Determine the (X, Y) coordinate at the center of the cell enclosing the given text.  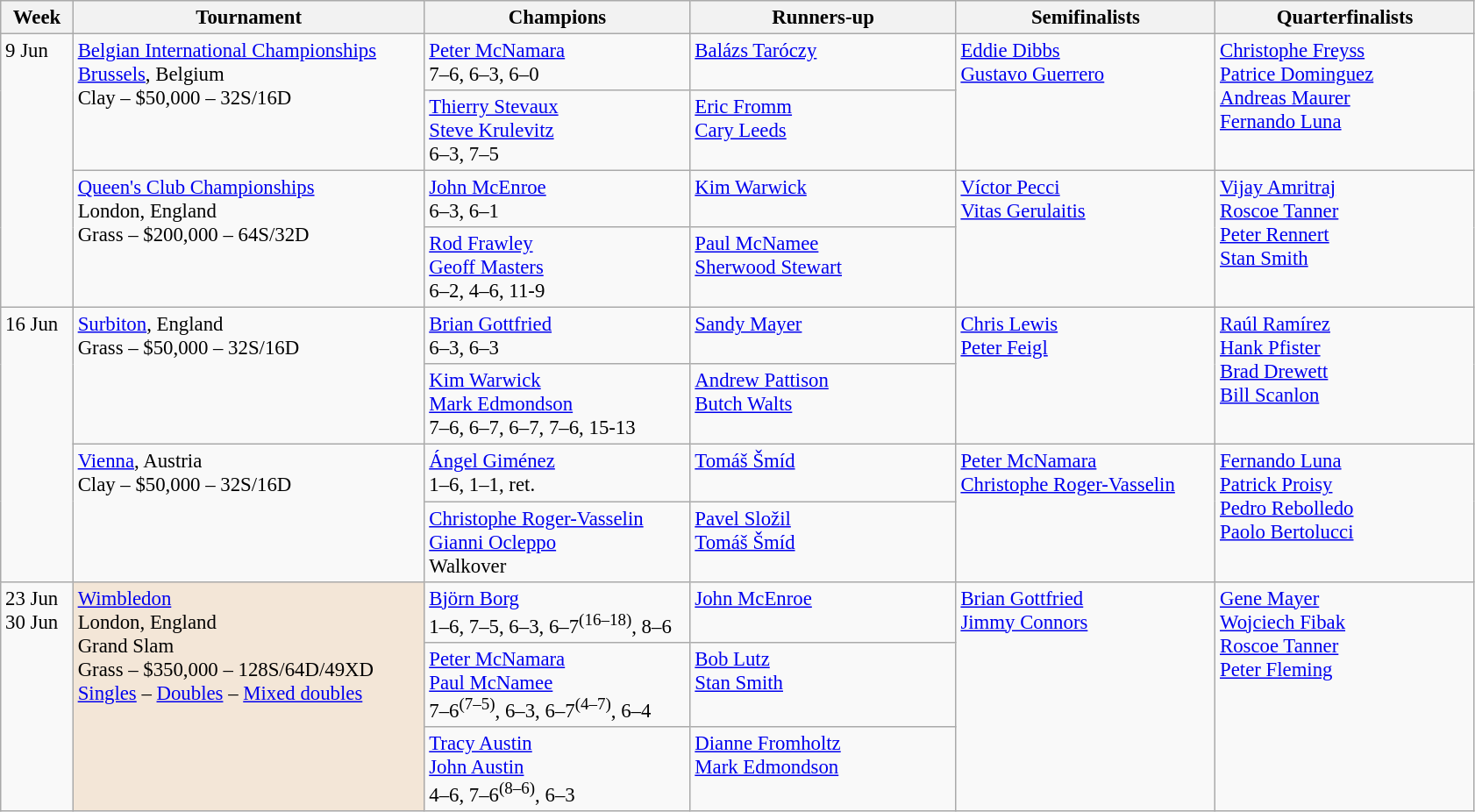
Sandy Mayer (823, 337)
Vienna, Austria Clay – $50,000 – 32S/16D (249, 513)
9 Jun (37, 171)
Thierry Stevaux Steve Krulevitz 6–3, 7–5 (558, 131)
Chris Lewis Peter Feigl (1086, 376)
Tracy Austin John Austin 4–6, 7–6(8–6), 6–3 (558, 769)
Eddie Dibbs Gustavo Guerrero (1086, 103)
Víctor Pecci Vitas Gerulaitis (1086, 239)
Pavel Složil Tomáš Šmíd (823, 542)
Champions (558, 18)
Ángel Giménez 1–6, 1–1, ret. (558, 474)
Queen's Club Championships London, England Grass – $200,000 – 64S/32D (249, 239)
Rod Frawley Geoff Masters 6–2, 4–6, 11-9 (558, 267)
Kim Warwick (823, 200)
Christophe Freyss Patrice Dominguez Andreas Maurer Fernando Luna (1345, 103)
Eric Fromm Cary Leeds (823, 131)
John McEnroe 6–3, 6–1 (558, 200)
Quarterfinalists (1345, 18)
Week (37, 18)
Kim Warwick Mark Edmondson 7–6, 6–7, 6–7, 7–6, 15-13 (558, 405)
Peter McNamara Paul McNamee 7–6(7–5), 6–3, 6–7(4–7), 6–4 (558, 684)
Brian Gottfried Jimmy Connors (1086, 696)
Christophe Roger-Vasselin Gianni Ocleppo Walkover (558, 542)
Brian Gottfried 6–3, 6–3 (558, 337)
Dianne Fromholtz Mark Edmondson (823, 769)
23 Jun30 Jun (37, 696)
Surbiton, England Grass – $50,000 – 32S/16D (249, 376)
Tomáš Šmíd (823, 474)
Andrew Pattison Butch Walts (823, 405)
Peter McNamara Christophe Roger-Vasselin (1086, 513)
Belgian International Championships Brussels, Belgium Clay – $50,000 – 32S/16D (249, 103)
Runners-up (823, 18)
Semifinalists (1086, 18)
Bob Lutz Stan Smith (823, 684)
Björn Borg 1–6, 7–5, 6–3, 6–7(16–18), 8–6 (558, 612)
Gene Mayer Wojciech Fibak Roscoe Tanner Peter Fleming (1345, 696)
Balázs Taróczy (823, 63)
Raúl Ramírez Hank Pfister Brad Drewett Bill Scanlon (1345, 376)
Wimbledon London, England Grand Slam Grass – $350,000 – 128S/64D/49XD Singles – Doubles – Mixed doubles (249, 696)
Tournament (249, 18)
Vijay Amritraj Roscoe Tanner Peter Rennert Stan Smith (1345, 239)
John McEnroe (823, 612)
Fernando Luna Patrick Proisy Pedro Rebolledo Paolo Bertolucci (1345, 513)
16 Jun (37, 445)
Paul McNamee Sherwood Stewart (823, 267)
Peter McNamara 7–6, 6–3, 6–0 (558, 63)
